Output the [X, Y] coordinate of the center of the cell containing the given text.  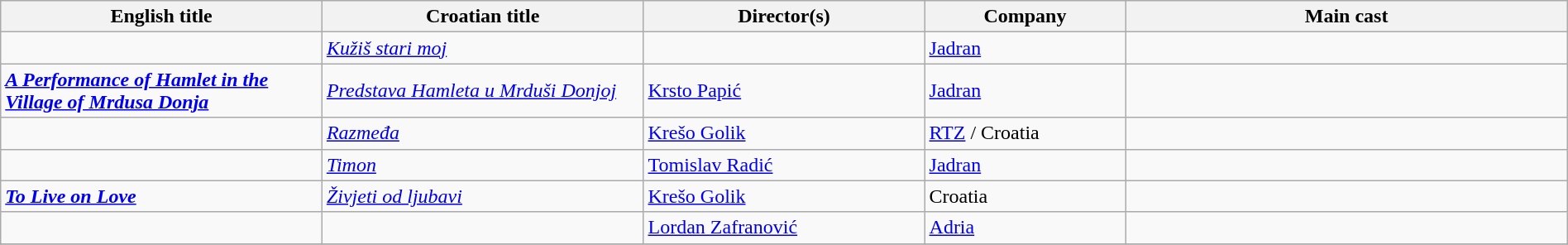
Timon [483, 165]
Director(s) [784, 17]
Lordan Zafranović [784, 228]
RTZ / Croatia [1025, 133]
Predstava Hamleta u Mrduši Donjoj [483, 91]
A Performance of Hamlet in the Village of Mrdusa Donja [162, 91]
Croatia [1025, 196]
Tomislav Radić [784, 165]
Company [1025, 17]
Croatian title [483, 17]
Živjeti od ljubavi [483, 196]
Razmeđa [483, 133]
To Live on Love [162, 196]
English title [162, 17]
Krsto Papić [784, 91]
Kužiš stari moj [483, 48]
Main cast [1346, 17]
Adria [1025, 228]
